Extract the [x, y] coordinate from the center of the cell holding the provided text.  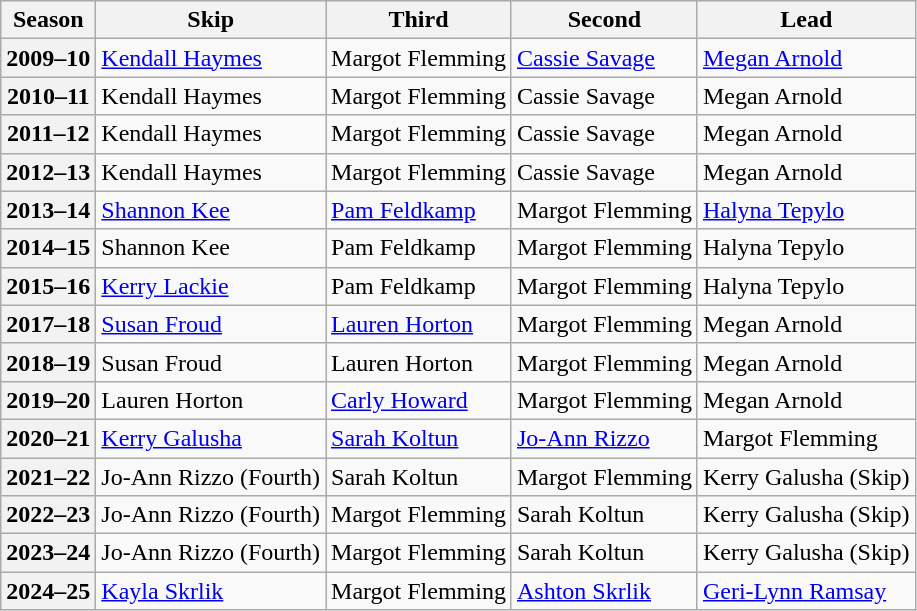
Geri-Lynn Ramsay [806, 591]
2009–10 [48, 58]
2017–18 [48, 324]
2012–13 [48, 172]
2011–12 [48, 134]
Carly Howard [419, 400]
2022–23 [48, 515]
2014–15 [48, 248]
2020–21 [48, 438]
2019–20 [48, 400]
2013–14 [48, 210]
Kerry Galusha [211, 438]
Kerry Lackie [211, 286]
2021–22 [48, 477]
2023–24 [48, 553]
Kayla Skrlik [211, 591]
2018–19 [48, 362]
2015–16 [48, 286]
Skip [211, 20]
Ashton Skrlik [604, 591]
2024–25 [48, 591]
Lead [806, 20]
Jo-Ann Rizzo [604, 438]
Season [48, 20]
2010–11 [48, 96]
Second [604, 20]
Third [419, 20]
